Return [x, y] of the center of cell containing provided text 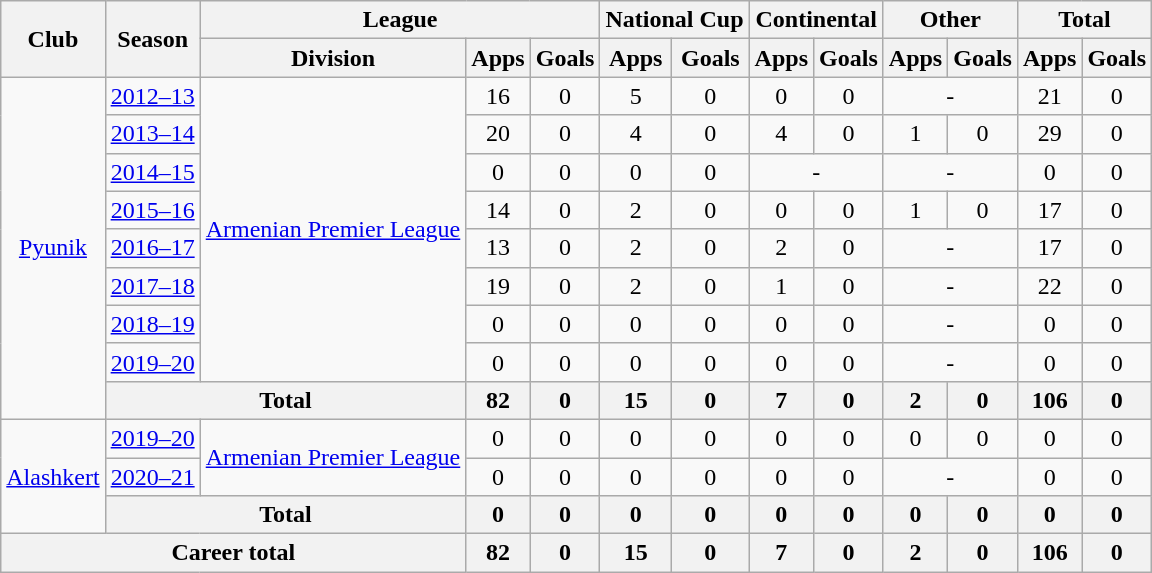
19 [498, 286]
2020–21 [152, 477]
2012–13 [152, 96]
2018–19 [152, 324]
16 [498, 96]
2017–18 [152, 286]
League [400, 20]
21 [1049, 96]
13 [498, 248]
Continental [816, 20]
14 [498, 210]
2015–16 [152, 210]
22 [1049, 286]
2013–14 [152, 134]
Alashkert [53, 476]
Season [152, 39]
29 [1049, 134]
Career total [234, 553]
Pyunik [53, 248]
Club [53, 39]
Other [950, 20]
National Cup [674, 20]
Division [333, 58]
20 [498, 134]
5 [636, 96]
2014–15 [152, 172]
2016–17 [152, 248]
